Scan for the cell matching the given text and deliver its (X, Y) coordinate at center. 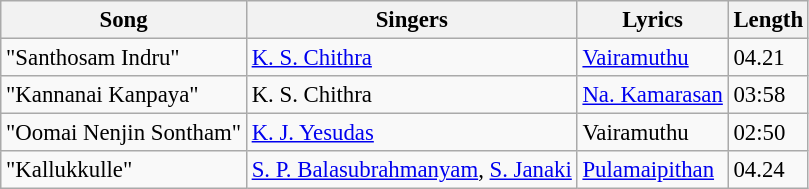
04.21 (768, 58)
Song (124, 20)
Singers (412, 20)
02:50 (768, 133)
Na. Kamarasan (652, 95)
03:58 (768, 95)
S. P. Balasubrahmanyam, S. Janaki (412, 170)
Pulamaipithan (652, 170)
Lyrics (652, 20)
"Oomai Nenjin Sontham" (124, 133)
"Kallukkulle" (124, 170)
"Santhosam Indru" (124, 58)
Length (768, 20)
"Kannanai Kanpaya" (124, 95)
04.24 (768, 170)
K. J. Yesudas (412, 133)
